Output the [x, y] coordinate of the center of the cell containing the given text.  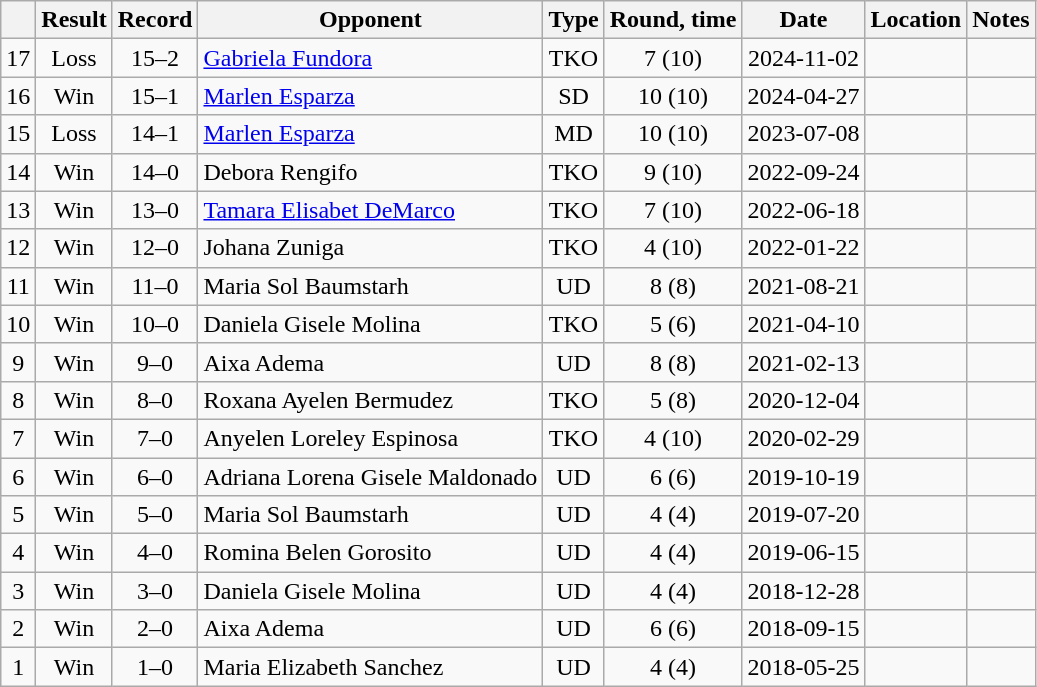
2019-07-20 [804, 515]
2018-12-28 [804, 591]
8–0 [155, 400]
1–0 [155, 667]
12 [18, 248]
5 [18, 515]
2 [18, 629]
5 (6) [673, 324]
2019-06-15 [804, 553]
SD [574, 96]
Debora Rengifo [370, 172]
Gabriela Fundora [370, 58]
14–0 [155, 172]
2018-05-25 [804, 667]
8 [18, 400]
9–0 [155, 362]
Anyelen Loreley Espinosa [370, 438]
5–0 [155, 515]
Tamara Elisabet DeMarco [370, 210]
1 [18, 667]
2021-02-13 [804, 362]
9 [18, 362]
5 (8) [673, 400]
16 [18, 96]
6 [18, 477]
2022-01-22 [804, 248]
Roxana Ayelen Bermudez [370, 400]
2022-09-24 [804, 172]
Result [74, 20]
2022-06-18 [804, 210]
MD [574, 134]
Romina Belen Gorosito [370, 553]
13 [18, 210]
14–1 [155, 134]
2020-02-29 [804, 438]
Maria Elizabeth Sanchez [370, 667]
9 (10) [673, 172]
3 [18, 591]
10 [18, 324]
Notes [1001, 20]
Date [804, 20]
Record [155, 20]
2019-10-19 [804, 477]
2024-11-02 [804, 58]
Johana Zuniga [370, 248]
3–0 [155, 591]
2020-12-04 [804, 400]
13–0 [155, 210]
4–0 [155, 553]
2021-08-21 [804, 286]
2023-07-08 [804, 134]
4 [18, 553]
11 [18, 286]
Opponent [370, 20]
Type [574, 20]
2024-04-27 [804, 96]
Round, time [673, 20]
12–0 [155, 248]
14 [18, 172]
Adriana Lorena Gisele Maldonado [370, 477]
15 [18, 134]
10–0 [155, 324]
2021-04-10 [804, 324]
2018-09-15 [804, 629]
17 [18, 58]
2–0 [155, 629]
7 [18, 438]
7–0 [155, 438]
Location [916, 20]
15–1 [155, 96]
11–0 [155, 286]
15–2 [155, 58]
6–0 [155, 477]
